Return the [x, y] coordinate for the center point of the cell that contains the specified text.  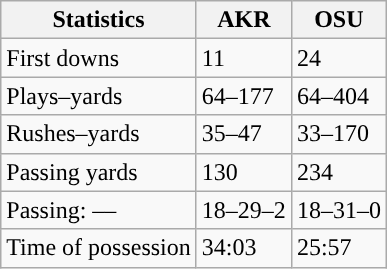
34:03 [244, 248]
64–177 [244, 96]
First downs [99, 58]
18–31–0 [338, 210]
35–47 [244, 134]
64–404 [338, 96]
Passing yards [99, 172]
Rushes–yards [99, 134]
25:57 [338, 248]
33–170 [338, 134]
11 [244, 58]
Statistics [99, 20]
130 [244, 172]
Passing: –– [99, 210]
OSU [338, 20]
Plays–yards [99, 96]
AKR [244, 20]
24 [338, 58]
Time of possession [99, 248]
234 [338, 172]
18–29–2 [244, 210]
